Pinpoint the cell where the given text exists, returning its [X, Y] midpoint coordinate. 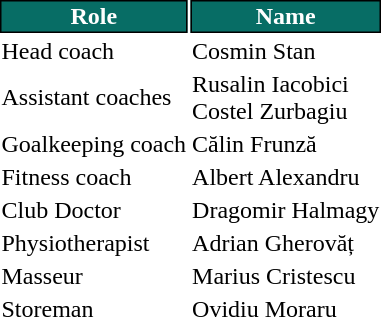
Physiotherapist [94, 243]
Marius Cristescu [286, 276]
Adrian Gherovăț [286, 243]
Rusalin Iacobici Costel Zurbagiu [286, 98]
Cosmin Stan [286, 51]
Name [286, 16]
Dragomir Halmagy [286, 210]
Albert Alexandru [286, 177]
Fitness coach [94, 177]
Head coach [94, 51]
Assistant coaches [94, 98]
Masseur [94, 276]
Club Doctor [94, 210]
Călin Frunză [286, 144]
Goalkeeping coach [94, 144]
Role [94, 16]
